Extract the [X, Y] coordinate from the center of the cell holding the provided text.  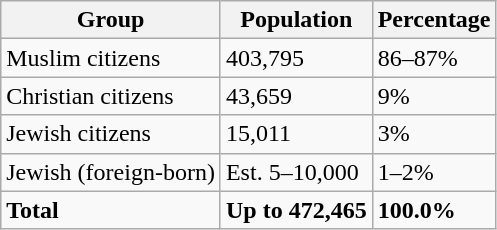
Up to 472,465 [296, 210]
100.0% [434, 210]
43,659 [296, 96]
1–2% [434, 172]
Muslim citizens [111, 58]
Population [296, 20]
Percentage [434, 20]
Group [111, 20]
Jewish citizens [111, 134]
Total [111, 210]
Est. 5–10,000 [296, 172]
403,795 [296, 58]
15,011 [296, 134]
9% [434, 96]
Jewish (foreign-born) [111, 172]
Christian citizens [111, 96]
3% [434, 134]
86–87% [434, 58]
